Capture the cell that displays the provided text and extract its [X, Y] central coordinate. 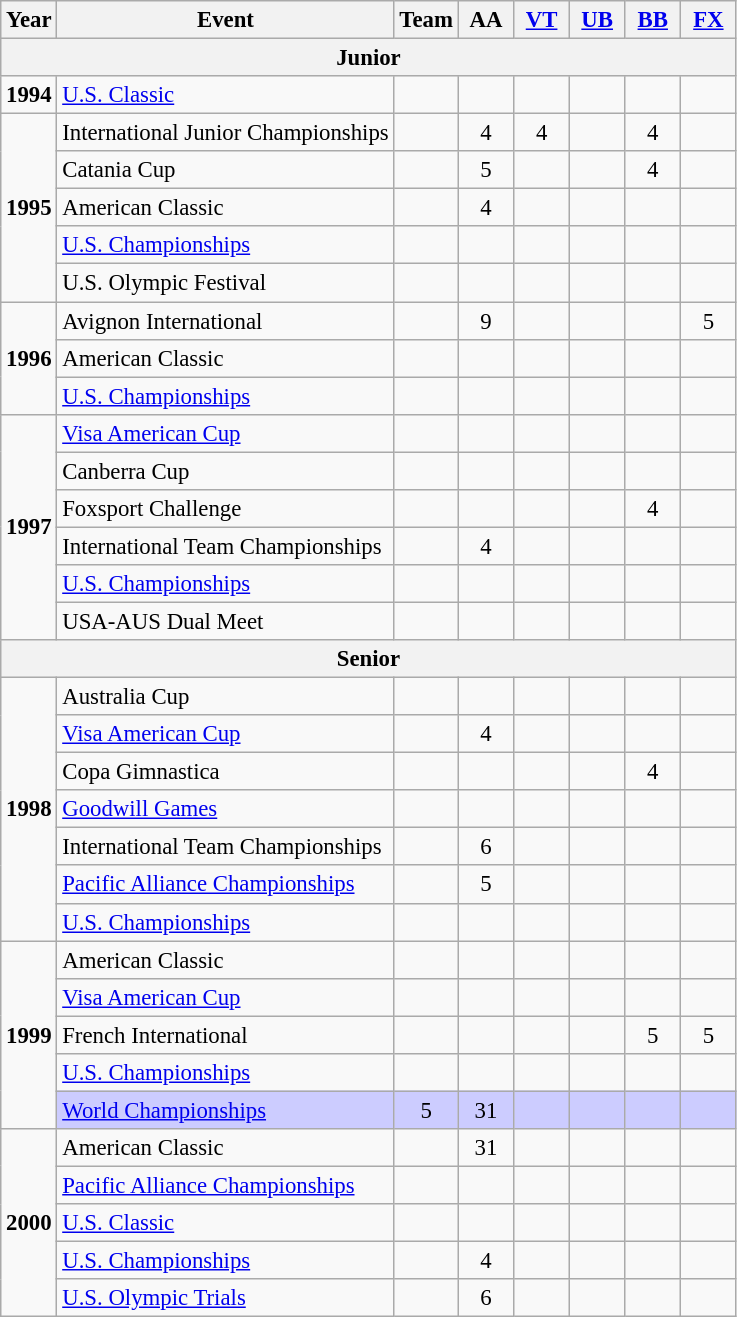
Catania Cup [226, 170]
1999 [29, 1035]
Canberra Cup [226, 471]
Goodwill Games [226, 809]
Year [29, 20]
International Junior Championships [226, 133]
Australia Cup [226, 697]
French International [226, 1035]
9 [486, 321]
Junior [368, 58]
FX [709, 20]
Team [426, 20]
VT [542, 20]
1994 [29, 95]
U.S. Olympic Trials [226, 1298]
UB [597, 20]
USA-AUS Dual Meet [226, 621]
2000 [29, 1223]
Foxsport Challenge [226, 509]
1995 [29, 208]
Senior [368, 659]
1996 [29, 358]
Copa Gimnastica [226, 772]
Avignon International [226, 321]
1997 [29, 527]
1998 [29, 810]
BB [653, 20]
AA [486, 20]
U.S. Olympic Festival [226, 283]
Event [226, 20]
World Championships [226, 1110]
